Find where the given text appears and provide that cell's center as [X, Y] coordinate. 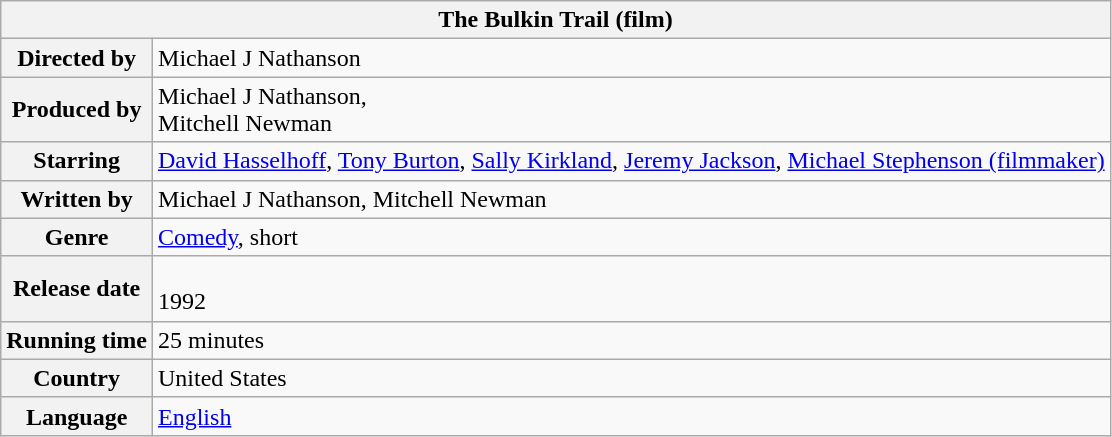
Michael J Nathanson, Mitchell Newman [632, 199]
Directed by [77, 58]
Release date [77, 288]
Country [77, 378]
Running time [77, 340]
David Hasselhoff, Tony Burton, Sally Kirkland, Jeremy Jackson, Michael Stephenson (filmmaker) [632, 161]
Michael J Nathanson [632, 58]
Starring [77, 161]
Written by [77, 199]
1992 [632, 288]
Language [77, 416]
The Bulkin Trail (film) [556, 20]
United States [632, 378]
Genre [77, 237]
25 minutes [632, 340]
Comedy, short [632, 237]
Michael J Nathanson,Mitchell Newman [632, 110]
English [632, 416]
Produced by [77, 110]
